Determine the [x, y] coordinate at the center of the cell enclosing the given text.  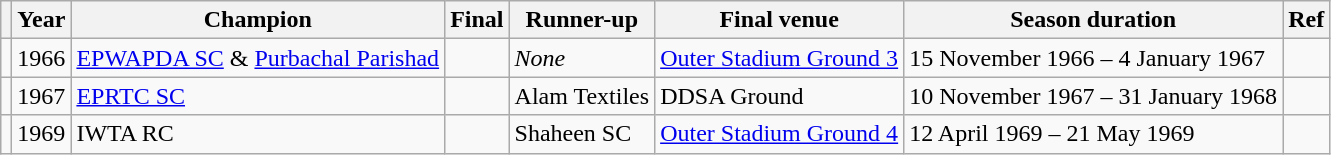
1969 [42, 134]
Year [42, 20]
10 November 1967 – 31 January 1968 [1094, 96]
Runner-up [582, 20]
None [582, 58]
12 April 1969 – 21 May 1969 [1094, 134]
EPRTC SC [258, 96]
Alam Textiles [582, 96]
Outer Stadium Ground 4 [780, 134]
Final venue [780, 20]
Season duration [1094, 20]
DDSA Ground [780, 96]
IWTA RC [258, 134]
1966 [42, 58]
Champion [258, 20]
Outer Stadium Ground 3 [780, 58]
1967 [42, 96]
Shaheen SC [582, 134]
15 November 1966 – 4 January 1967 [1094, 58]
Ref [1306, 20]
EPWAPDA SC & Purbachal Parishad [258, 58]
Final [477, 20]
